Scan for the cell matching the given text and deliver its (X, Y) coordinate at center. 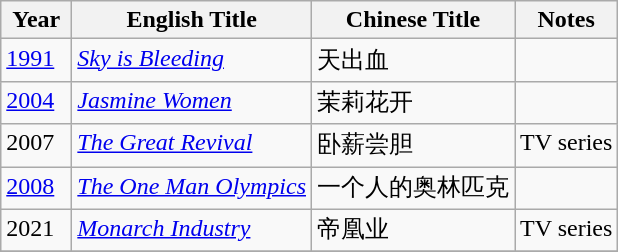
天出血 (414, 60)
帝凰业 (414, 230)
Year (36, 20)
2004 (36, 102)
一个人的奥林匹克 (414, 188)
2007 (36, 146)
English Title (192, 20)
Notes (566, 20)
The One Man Olympics (192, 188)
Sky is Bleeding (192, 60)
2021 (36, 230)
2008 (36, 188)
茉莉花开 (414, 102)
Chinese Title (414, 20)
卧薪尝胆 (414, 146)
Jasmine Women (192, 102)
The Great Revival (192, 146)
Monarch Industry (192, 230)
1991 (36, 60)
